Find where the given text appears and provide that cell's center as [x, y] coordinate. 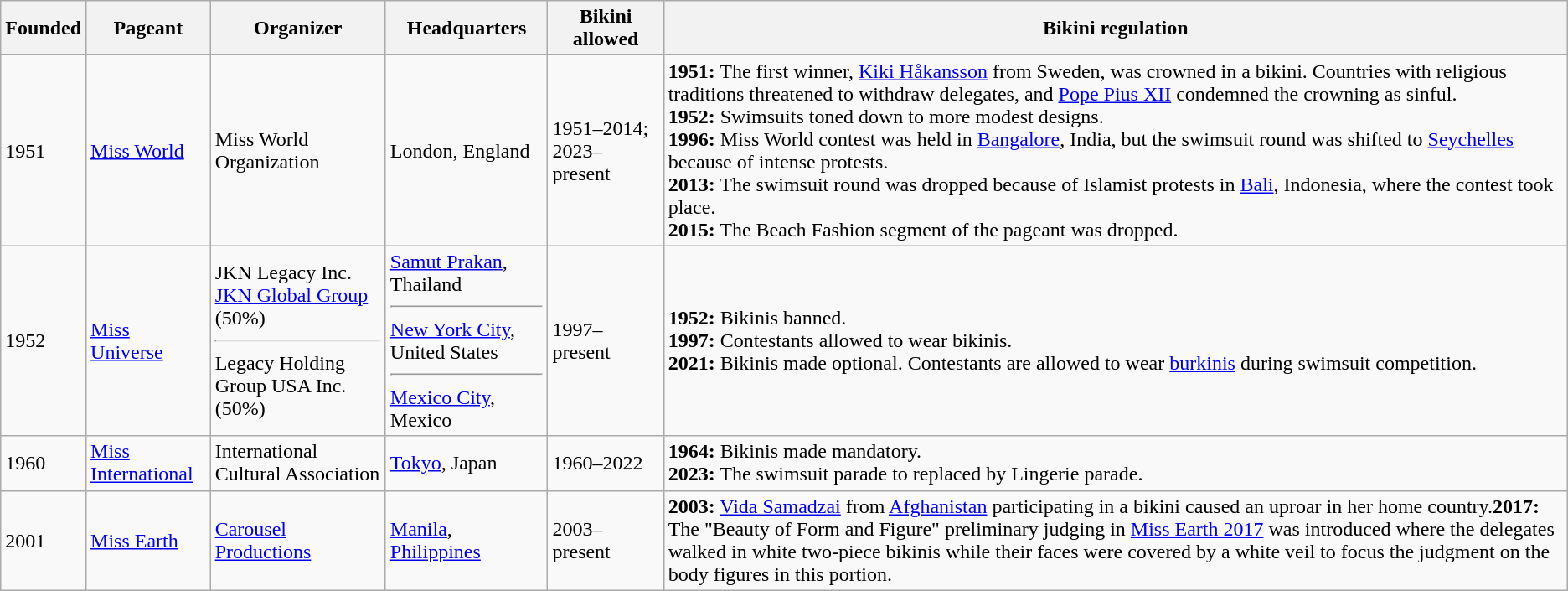
Samut Prakan, ThailandNew York City, United StatesMexico City, Mexico [467, 340]
Bikini allowed [606, 29]
Founded [44, 29]
Carousel Productions [298, 540]
Miss World [149, 151]
Headquarters [467, 29]
London, England [467, 151]
JKN Legacy Inc.JKN Global Group (50%)Legacy Holding Group USA Inc. (50%) [298, 340]
1997–present [606, 340]
Organizer [298, 29]
Miss World Organization [298, 151]
Manila, Philippines [467, 540]
International Cultural Association [298, 463]
2003–present [606, 540]
1952 [44, 340]
Tokyo, Japan [467, 463]
1964: Bikinis made mandatory.2023: The swimsuit parade to replaced by Lingerie parade. [1116, 463]
Bikini regulation [1116, 29]
1951–2014; 2023–present [606, 151]
Miss International [149, 463]
1960 [44, 463]
Miss Universe [149, 340]
1951 [44, 151]
Pageant [149, 29]
Miss Earth [149, 540]
1960–2022 [606, 463]
2001 [44, 540]
